Return the (X, Y) coordinate for the center point of the cell that contains the specified text.  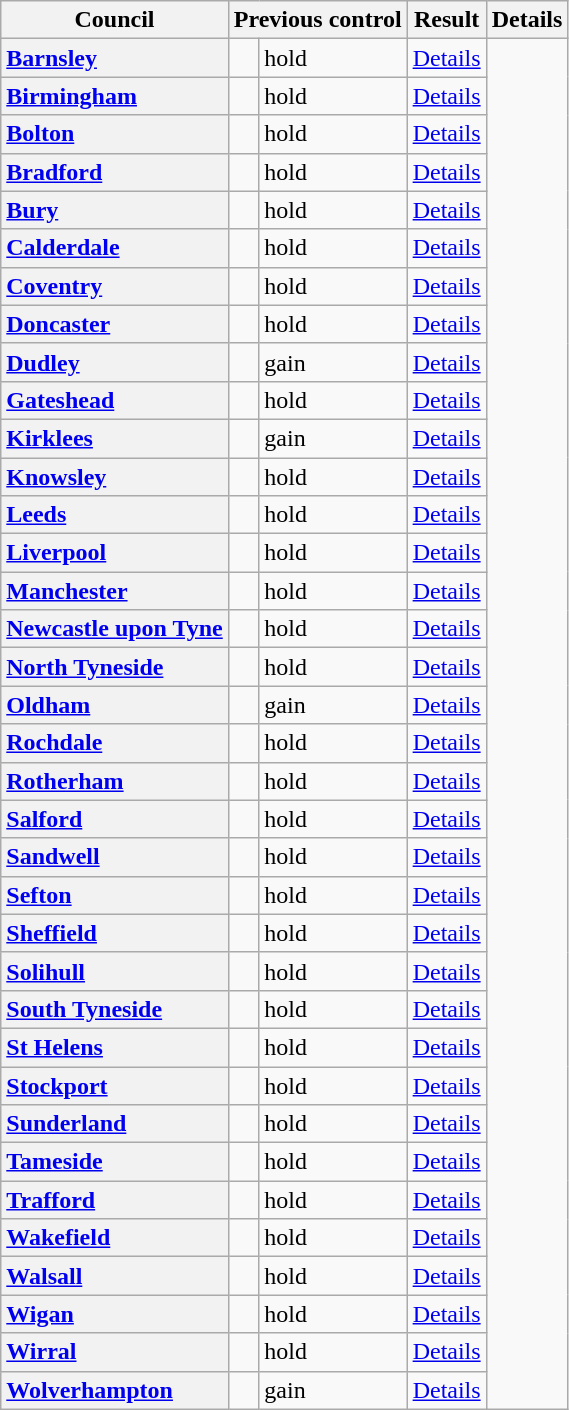
Council (115, 20)
Newcastle upon Tyne (115, 629)
Salford (115, 819)
Stockport (115, 1085)
Knowsley (115, 477)
Solihull (115, 971)
Sheffield (115, 933)
Sandwell (115, 857)
Manchester (115, 591)
Result (446, 20)
Rochdale (115, 743)
Birmingham (115, 96)
Kirklees (115, 438)
Bolton (115, 134)
Barnsley (115, 58)
Coventry (115, 286)
Doncaster (115, 324)
Oldham (115, 705)
Walsall (115, 1276)
Wirral (115, 1352)
Rotherham (115, 781)
Leeds (115, 515)
Bury (115, 210)
Wolverhampton (115, 1390)
Wigan (115, 1314)
Dudley (115, 362)
Previous control (318, 20)
Trafford (115, 1200)
Calderdale (115, 248)
Gateshead (115, 400)
Wakefield (115, 1238)
Sefton (115, 895)
South Tyneside (115, 1009)
Tameside (115, 1162)
St Helens (115, 1047)
North Tyneside (115, 667)
Liverpool (115, 553)
Sunderland (115, 1124)
Bradford (115, 172)
